Determine the [x, y] coordinate at the center of the cell enclosing the given text.  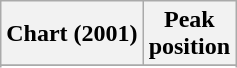
Chart (2001) [72, 34]
Peakposition [189, 34]
